From the cell containing the given text, extract its center point as [x, y] coordinate. 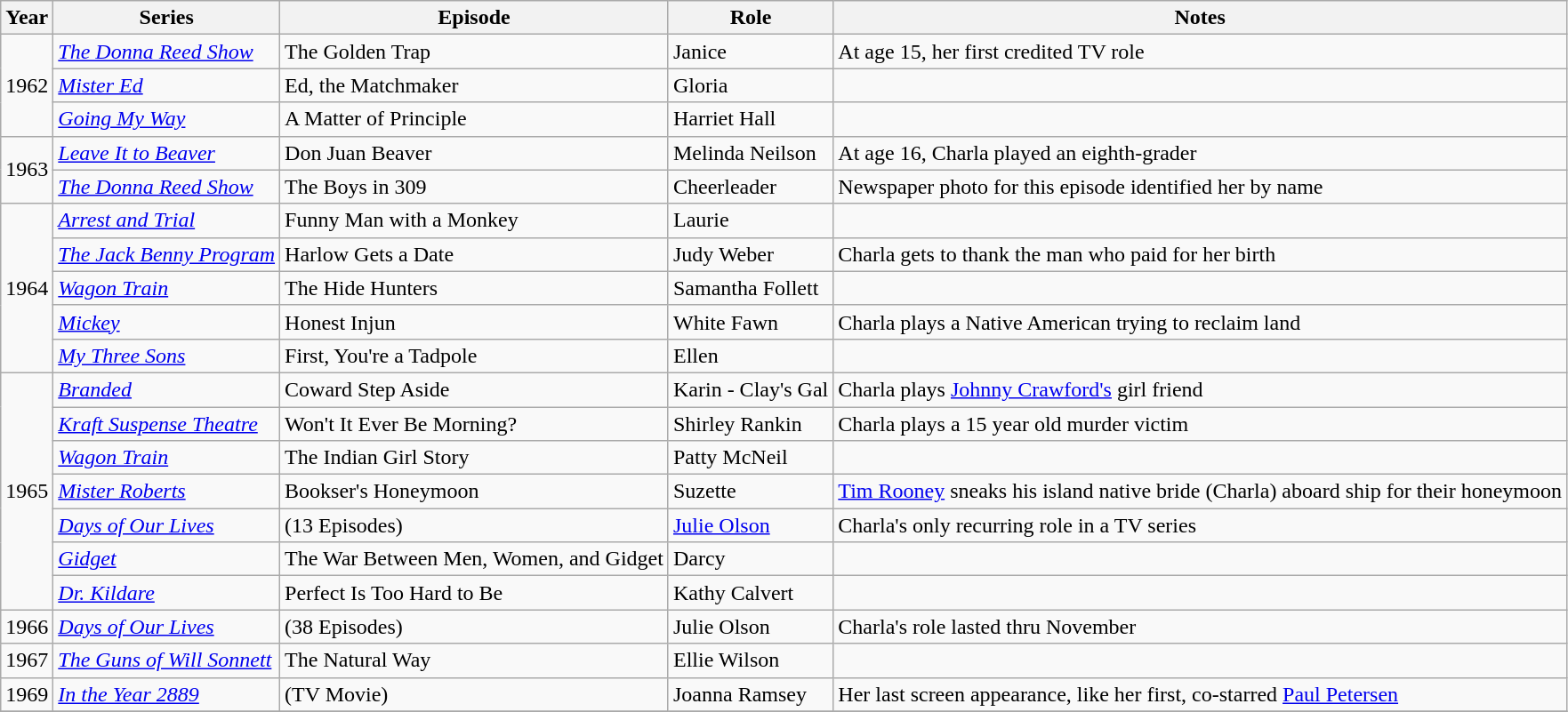
My Three Sons [167, 356]
The War Between Men, Women, and Gidget [475, 559]
Patty McNeil [751, 458]
Ellen [751, 356]
Won't It Ever Be Morning? [475, 424]
Dr. Kildare [167, 593]
Funny Man with a Monkey [475, 220]
Arrest and Trial [167, 220]
1964 [27, 288]
Harriet Hall [751, 119]
1966 [27, 627]
The Guns of Will Sonnett [167, 660]
1965 [27, 491]
Shirley Rankin [751, 424]
Mickey [167, 322]
Kraft Suspense Theatre [167, 424]
The Indian Girl Story [475, 458]
Bookser's Honeymoon [475, 492]
Charla's only recurring role in a TV series [1201, 525]
1962 [27, 85]
Judy Weber [751, 254]
Her last screen appearance, like her first, co-starred Paul Petersen [1201, 694]
Joanna Ramsey [751, 694]
At age 15, her first credited TV role [1201, 52]
Harlow Gets a Date [475, 254]
The Golden Trap [475, 52]
The Natural Way [475, 660]
(TV Movie) [475, 694]
Branded [167, 389]
Series [167, 18]
A Matter of Principle [475, 119]
Charla's role lasted thru November [1201, 627]
The Boys in 309 [475, 187]
Ellie Wilson [751, 660]
Cheerleader [751, 187]
Newspaper photo for this episode identified her by name [1201, 187]
Suzette [751, 492]
Honest Injun [475, 322]
(38 Episodes) [475, 627]
Notes [1201, 18]
Mister Ed [167, 85]
Don Juan Beaver [475, 153]
Coward Step Aside [475, 389]
White Fawn [751, 322]
1967 [27, 660]
The Jack Benny Program [167, 254]
1963 [27, 170]
Role [751, 18]
Leave It to Beaver [167, 153]
1969 [27, 694]
Ed, the Matchmaker [475, 85]
At age 16, Charla played an eighth-grader [1201, 153]
In the Year 2889 [167, 694]
Janice [751, 52]
First, You're a Tadpole [475, 356]
Year [27, 18]
Episode [475, 18]
Gidget [167, 559]
Charla plays a Native American trying to reclaim land [1201, 322]
Darcy [751, 559]
Laurie [751, 220]
Mister Roberts [167, 492]
Charla plays a 15 year old murder victim [1201, 424]
Gloria [751, 85]
Karin - Clay's Gal [751, 389]
Going My Way [167, 119]
Kathy Calvert [751, 593]
Charla plays Johnny Crawford's girl friend [1201, 389]
Perfect Is Too Hard to Be [475, 593]
Charla gets to thank the man who paid for her birth [1201, 254]
Melinda Neilson [751, 153]
Samantha Follett [751, 288]
Tim Rooney sneaks his island native bride (Charla) aboard ship for their honeymoon [1201, 492]
(13 Episodes) [475, 525]
The Hide Hunters [475, 288]
